For the text-containing cell, return its midpoint in [X, Y] coordinate format. 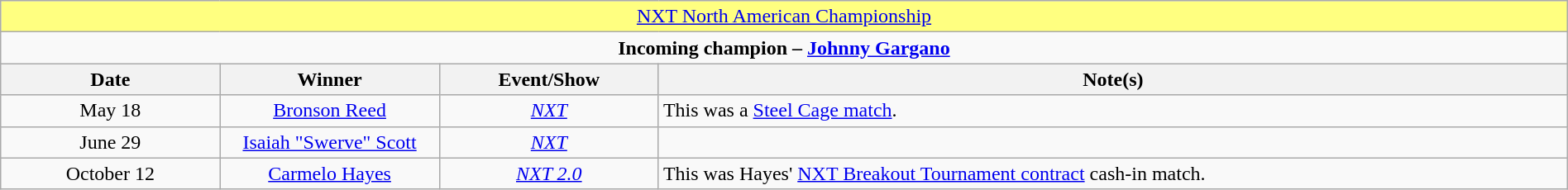
May 18 [111, 111]
Bronson Reed [329, 111]
Date [111, 79]
Incoming champion – Johnny Gargano [784, 48]
Carmelo Hayes [329, 173]
October 12 [111, 173]
NXT North American Championship [784, 17]
June 29 [111, 142]
This was Hayes' NXT Breakout Tournament contract cash-in match. [1113, 173]
Note(s) [1113, 79]
This was a Steel Cage match. [1113, 111]
Winner [329, 79]
Event/Show [549, 79]
Isaiah "Swerve" Scott [329, 142]
NXT 2.0 [549, 173]
